Output the [X, Y] coordinate of the center of the cell containing the given text.  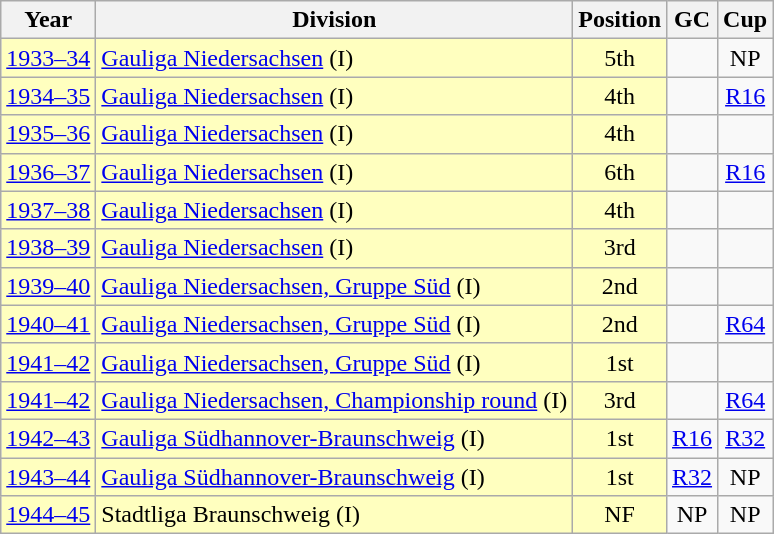
1939–40 [48, 286]
1935–36 [48, 134]
1942–43 [48, 438]
Position [620, 20]
6th [620, 172]
1944–45 [48, 515]
Year [48, 20]
Gauliga Niedersachsen, Championship round (I) [334, 400]
1938–39 [48, 248]
1940–41 [48, 324]
NF [620, 515]
1934–35 [48, 96]
1943–44 [48, 477]
1937–38 [48, 210]
Division [334, 20]
Stadtliga Braunschweig (I) [334, 515]
1936–37 [48, 172]
GC [692, 20]
Cup [746, 20]
5th [620, 58]
1933–34 [48, 58]
